Detect which cell encompasses the target text, then output its [x, y] center coordinate. 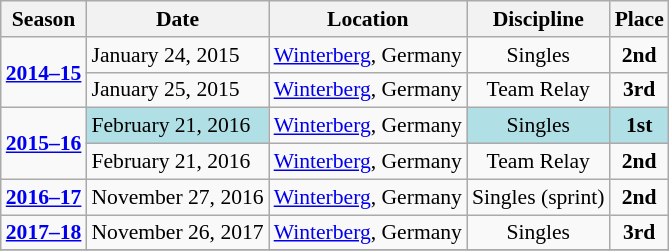
Discipline [538, 19]
2015–16 [44, 144]
2017–18 [44, 233]
Place [640, 19]
January 25, 2015 [177, 90]
Season [44, 19]
November 27, 2016 [177, 197]
1st [640, 126]
Singles (sprint) [538, 197]
November 26, 2017 [177, 233]
2014–15 [44, 72]
2016–17 [44, 197]
January 24, 2015 [177, 55]
Location [368, 19]
Date [177, 19]
